Find where the given text appears and provide that cell's center as (x, y) coordinate. 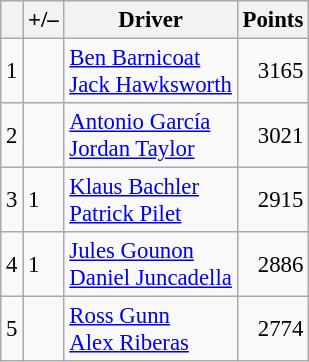
3165 (272, 72)
Driver (150, 20)
4 (12, 264)
3 (12, 200)
Jules Gounon Daniel Juncadella (150, 264)
2774 (272, 330)
Ross Gunn Alex Riberas (150, 330)
3021 (272, 136)
2886 (272, 264)
2 (12, 136)
5 (12, 330)
Points (272, 20)
Ben Barnicoat Jack Hawksworth (150, 72)
Klaus Bachler Patrick Pilet (150, 200)
+/– (44, 20)
2915 (272, 200)
Antonio García Jordan Taylor (150, 136)
